Pinpoint the cell where the given text exists, returning its (X, Y) midpoint coordinate. 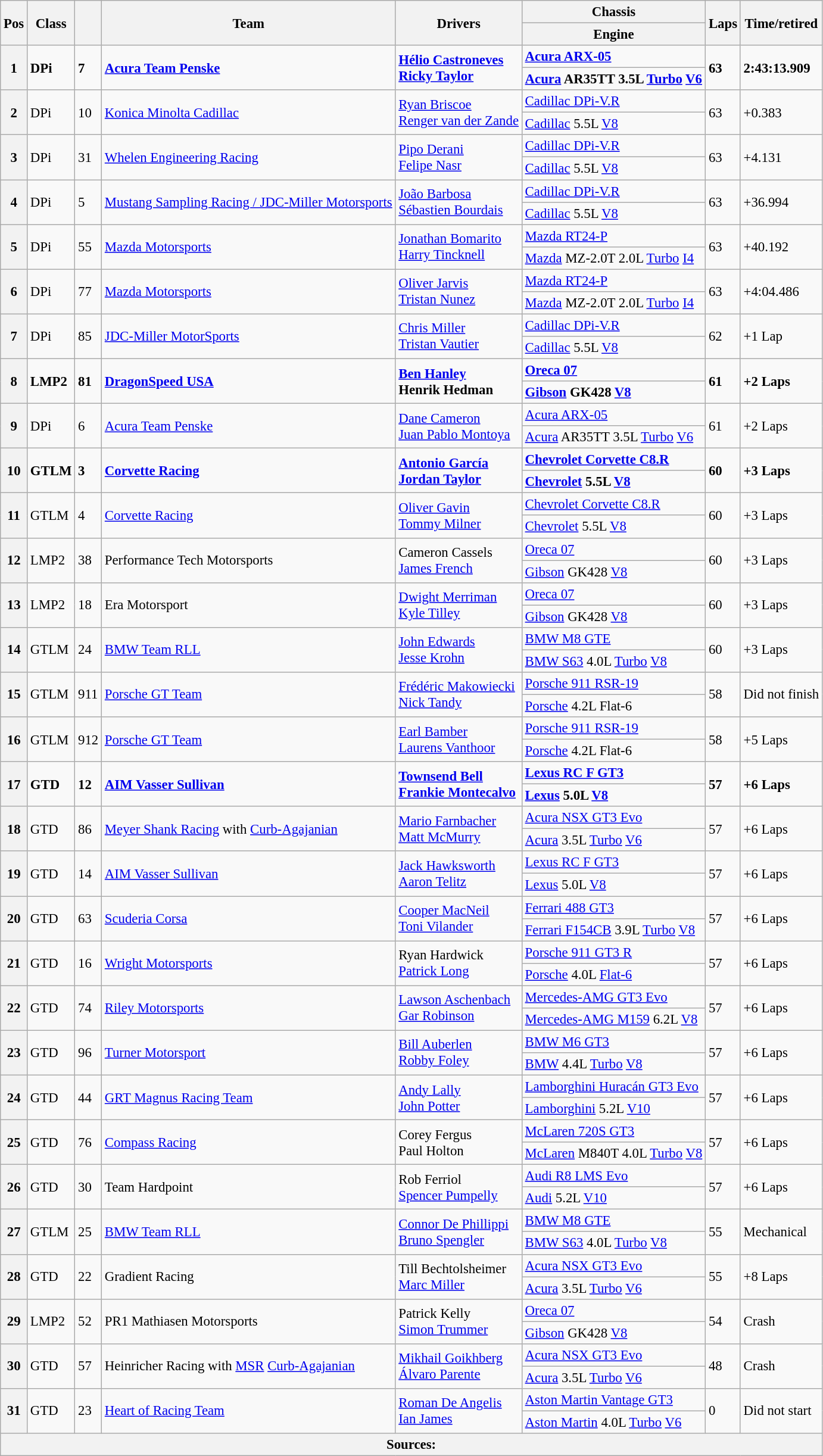
Pos (14, 23)
Konica Minolta Cadillac (249, 112)
+1 Lap (781, 336)
Jonathan Bomarito Harry Tincknell (459, 247)
Engine (613, 35)
Mechanical (781, 1231)
29 (14, 1321)
+5 Laps (781, 740)
Lawson Aschenbach Gar Robinson (459, 1008)
Pipo Derani Felipe Nasr (459, 157)
Team (249, 23)
Mercedes-AMG GT3 Evo (613, 997)
19 (14, 874)
Mario Farnbacher Matt McMurry (459, 829)
85 (88, 336)
Aston Martin 4.0L Turbo V6 (613, 1422)
Mikhail Goikhberg Álvaro Parente (459, 1366)
13 (14, 605)
2:43:13.909 (781, 68)
Heart of Racing Team (249, 1411)
+4.131 (781, 157)
Did not finish (781, 694)
Riley Motorsports (249, 1008)
Rob Ferriol Spencer Pumpelly (459, 1187)
912 (88, 740)
Lamborghini Huracán GT3 Evo (613, 1086)
Patrick Kelly Simon Trummer (459, 1321)
Aston Martin Vantage GT3 (613, 1400)
15 (14, 694)
BMW 4.4L Turbo V8 (613, 1064)
Scuderia Corsa (249, 918)
20 (14, 918)
Chris Miller Tristan Vautier (459, 336)
Laps (723, 23)
Oliver Jarvis Tristan Nunez (459, 292)
Audi R8 LMS Evo (613, 1176)
Porsche 911 GT3 R (613, 952)
Wright Motorsports (249, 964)
Roman De Angelis Ian James (459, 1411)
+4:04.486 (781, 292)
52 (88, 1321)
João Barbosa Sébastien Bourdais (459, 202)
81 (88, 381)
+0.383 (781, 112)
Corey Fergus Paul Holton (459, 1142)
DragonSpeed USA (249, 381)
Connor De Phillippi Bruno Spengler (459, 1231)
+8 Laps (781, 1277)
11 (14, 516)
Compass Racing (249, 1142)
17 (14, 784)
Mustang Sampling Racing / JDC-Miller Motorsports (249, 202)
Performance Tech Motorsports (249, 560)
Audi 5.2L V10 (613, 1198)
77 (88, 292)
9 (14, 426)
Did not start (781, 1411)
Gradient Racing (249, 1277)
Hélio Castroneves Ricky Taylor (459, 68)
+40.192 (781, 247)
27 (14, 1231)
21 (14, 964)
96 (88, 1053)
Mercedes-AMG M159 6.2L V8 (613, 1019)
44 (88, 1097)
86 (88, 829)
GRT Magnus Racing Team (249, 1097)
Porsche 4.0L Flat-6 (613, 974)
McLaren M840T 4.0L Turbo V8 (613, 1153)
Class (51, 23)
Heinricher Racing with MSR Curb-Agajanian (249, 1366)
Ben Hanley Henrik Hedman (459, 381)
Turner Motorsport (249, 1053)
26 (14, 1187)
Dwight Merriman Kyle Tilley (459, 605)
Meyer Shank Racing with Curb-Agajanian (249, 829)
Oliver Gavin Tommy Milner (459, 516)
Frédéric Makowiecki Nick Tandy (459, 694)
48 (723, 1366)
Time/retired (781, 23)
Andy Lally John Potter (459, 1097)
McLaren 720S GT3 (613, 1131)
Era Motorsport (249, 605)
28 (14, 1277)
Jack Hawksworth Aaron Telitz (459, 874)
0 (723, 1411)
38 (88, 560)
John Edwards Jesse Krohn (459, 650)
Team Hardpoint (249, 1187)
Antonio García Jordan Taylor (459, 470)
76 (88, 1142)
Drivers (459, 23)
JDC-Miller MotorSports (249, 336)
BMW M6 GT3 (613, 1042)
Townsend Bell Frankie Montecalvo (459, 784)
1 (14, 68)
Sources: (411, 1445)
911 (88, 694)
+36.994 (781, 202)
Dane Cameron Juan Pablo Montoya (459, 426)
54 (723, 1321)
Chassis (613, 12)
Till Bechtolsheimer Marc Miller (459, 1277)
Ryan Briscoe Renger van der Zande (459, 112)
Ferrari F154CB 3.9L Turbo V8 (613, 930)
Ryan Hardwick Patrick Long (459, 964)
Cameron Cassels James French (459, 560)
8 (14, 381)
74 (88, 1008)
Lamborghini 5.2L V10 (613, 1109)
PR1 Mathiasen Motorsports (249, 1321)
Ferrari 488 GT3 (613, 908)
Bill Auberlen Robby Foley (459, 1053)
Cooper MacNeil Toni Vilander (459, 918)
Earl Bamber Laurens Vanthoor (459, 740)
62 (723, 336)
Whelen Engineering Racing (249, 157)
2 (14, 112)
